Pinpoint the cell where the given text exists, returning its [x, y] midpoint coordinate. 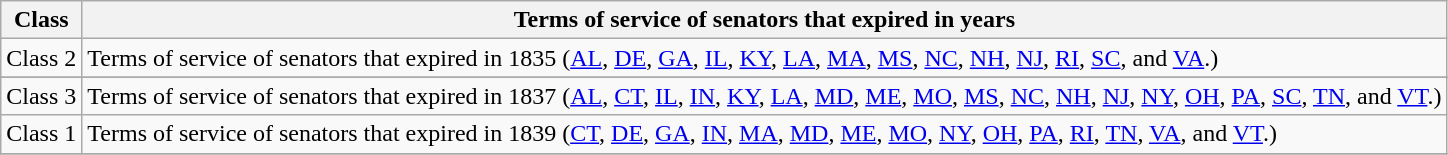
Class 2 [42, 58]
Class [42, 20]
Terms of service of senators that expired in 1839 (CT, DE, GA, IN, MA, MD, ME, MO, NY, OH, PA, RI, TN, VA, and VT.) [764, 134]
Terms of service of senators that expired in 1837 (AL, CT, IL, IN, KY, LA, MD, ME, MO, MS, NC, NH, NJ, NY, OH, PA, SC, TN, and VT.) [764, 96]
Terms of service of senators that expired in years [764, 20]
Terms of service of senators that expired in 1835 (AL, DE, GA, IL, KY, LA, MA, MS, NC, NH, NJ, RI, SC, and VA.) [764, 58]
Class 1 [42, 134]
Class 3 [42, 96]
